Pinpoint the cell where the given text exists, returning its (X, Y) midpoint coordinate. 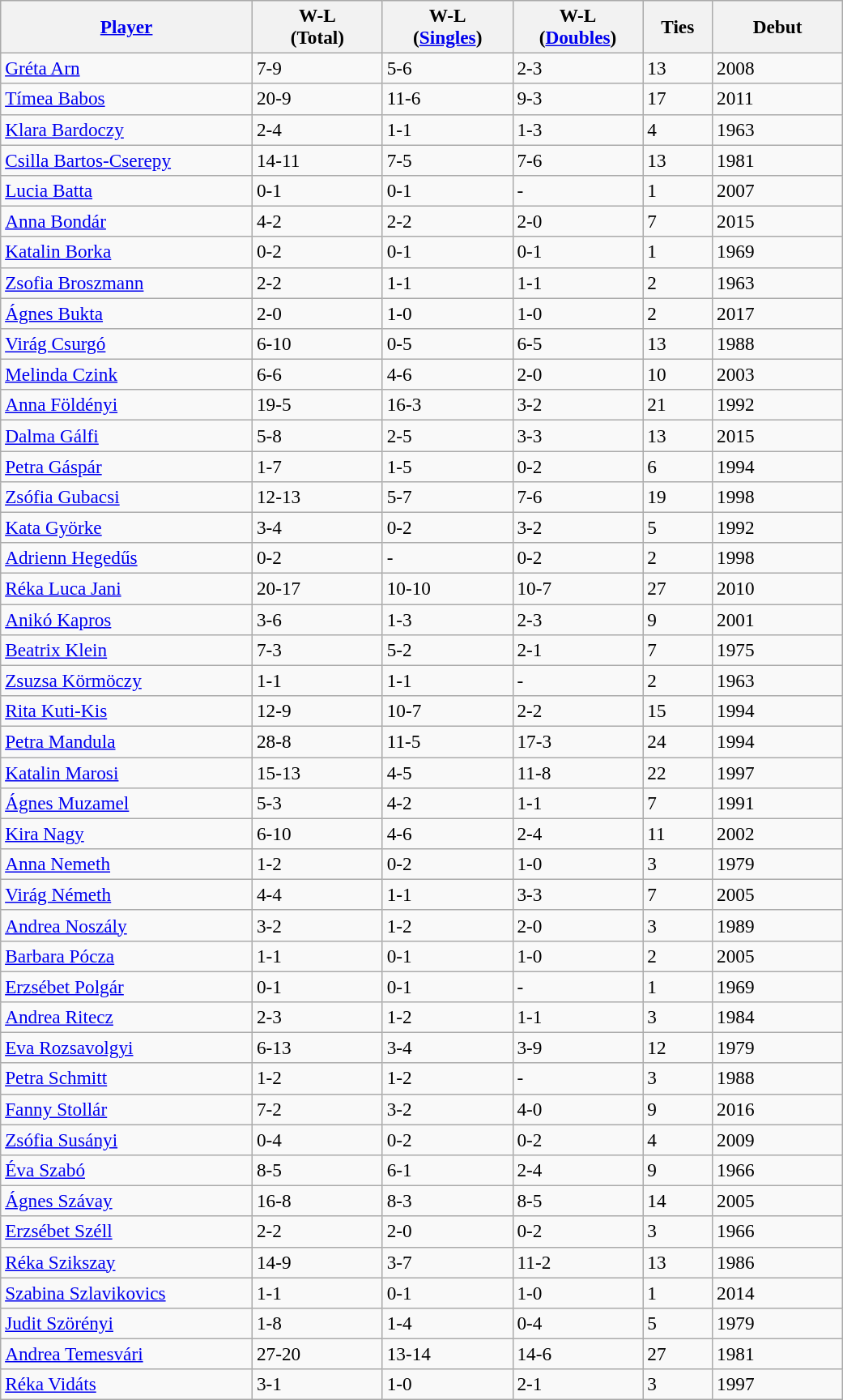
11 (678, 834)
6-13 (317, 1048)
Andrea Ritecz (126, 1017)
2011 (777, 99)
2003 (777, 374)
Debut (777, 26)
11-6 (447, 99)
Andrea Noszály (126, 925)
Erzsébet Széll (126, 1231)
W-L(Doubles) (578, 26)
Dalma Gálfi (126, 435)
Zsuzsa Körmöczy (126, 681)
1989 (777, 925)
28-8 (317, 741)
27-20 (317, 1354)
2017 (777, 313)
Anna Bondár (126, 221)
6 (678, 466)
11-8 (578, 772)
10-10 (447, 588)
Barbara Pócza (126, 956)
2007 (777, 190)
Ágnes Muzamel (126, 803)
Katalin Borka (126, 252)
6-1 (447, 1170)
Rita Kuti-Kis (126, 711)
5-7 (447, 497)
W-L(Total) (317, 26)
20-9 (317, 99)
7-3 (317, 650)
2008 (777, 68)
1-8 (317, 1323)
1991 (777, 803)
Petra Schmitt (126, 1078)
20-17 (317, 588)
Réka Vidáts (126, 1385)
5-8 (317, 435)
12-13 (317, 497)
1975 (777, 650)
Kira Nagy (126, 834)
Kata Györke (126, 527)
Petra Gáspár (126, 466)
Zsófia Susányi (126, 1139)
5-6 (447, 68)
14 (678, 1201)
Szabina Szlavikovics (126, 1292)
2010 (777, 588)
2001 (777, 619)
24 (678, 741)
4-4 (317, 894)
16-3 (447, 405)
Anna Nemeth (126, 864)
2016 (777, 1109)
11-5 (447, 741)
2014 (777, 1292)
19-5 (317, 405)
14-9 (317, 1262)
Ágnes Bukta (126, 313)
11-2 (578, 1262)
Ties (678, 26)
Melinda Czink (126, 374)
3-1 (317, 1385)
Zsofia Broszmann (126, 283)
19 (678, 497)
16-8 (317, 1201)
Player (126, 26)
Éva Szabó (126, 1170)
3-9 (578, 1048)
Ágnes Szávay (126, 1201)
17-3 (578, 741)
15-13 (317, 772)
5-3 (317, 803)
6-6 (317, 374)
Klara Bardoczy (126, 130)
Andrea Temesvári (126, 1354)
Petra Mandula (126, 741)
Eva Rozsavolgyi (126, 1048)
7-2 (317, 1109)
Adrienn Hegedűs (126, 558)
1-5 (447, 466)
Zsófia Gubacsi (126, 497)
Tímea Babos (126, 99)
Anna Földényi (126, 405)
2-5 (447, 435)
Virág Németh (126, 894)
14-11 (317, 160)
3-7 (447, 1262)
2002 (777, 834)
5-2 (447, 650)
4-5 (447, 772)
12 (678, 1048)
Beatrix Klein (126, 650)
17 (678, 99)
Gréta Arn (126, 68)
1-7 (317, 466)
9-3 (578, 99)
13-14 (447, 1354)
Erzsébet Polgár (126, 986)
1-4 (447, 1323)
1984 (777, 1017)
Csilla Bartos-Cserepy (126, 160)
0-5 (447, 344)
15 (678, 711)
1986 (777, 1262)
22 (678, 772)
4-0 (578, 1109)
Anikó Kapros (126, 619)
Réka Szikszay (126, 1262)
3-6 (317, 619)
Katalin Marosi (126, 772)
Réka Luca Jani (126, 588)
7-9 (317, 68)
W-L(Singles) (447, 26)
10 (678, 374)
14-6 (578, 1354)
Lucia Batta (126, 190)
21 (678, 405)
Judit Szörényi (126, 1323)
12-9 (317, 711)
Virág Csurgó (126, 344)
8-3 (447, 1201)
6-5 (578, 344)
Fanny Stollár (126, 1109)
7-5 (447, 160)
2009 (777, 1139)
